Provide the [X, Y] coordinate of the cell's center where the given text is located.  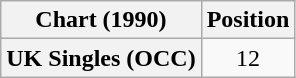
12 [248, 58]
UK Singles (OCC) [101, 58]
Position [248, 20]
Chart (1990) [101, 20]
